Search for the cell housing the specified text and yield its [x, y] center coordinate. 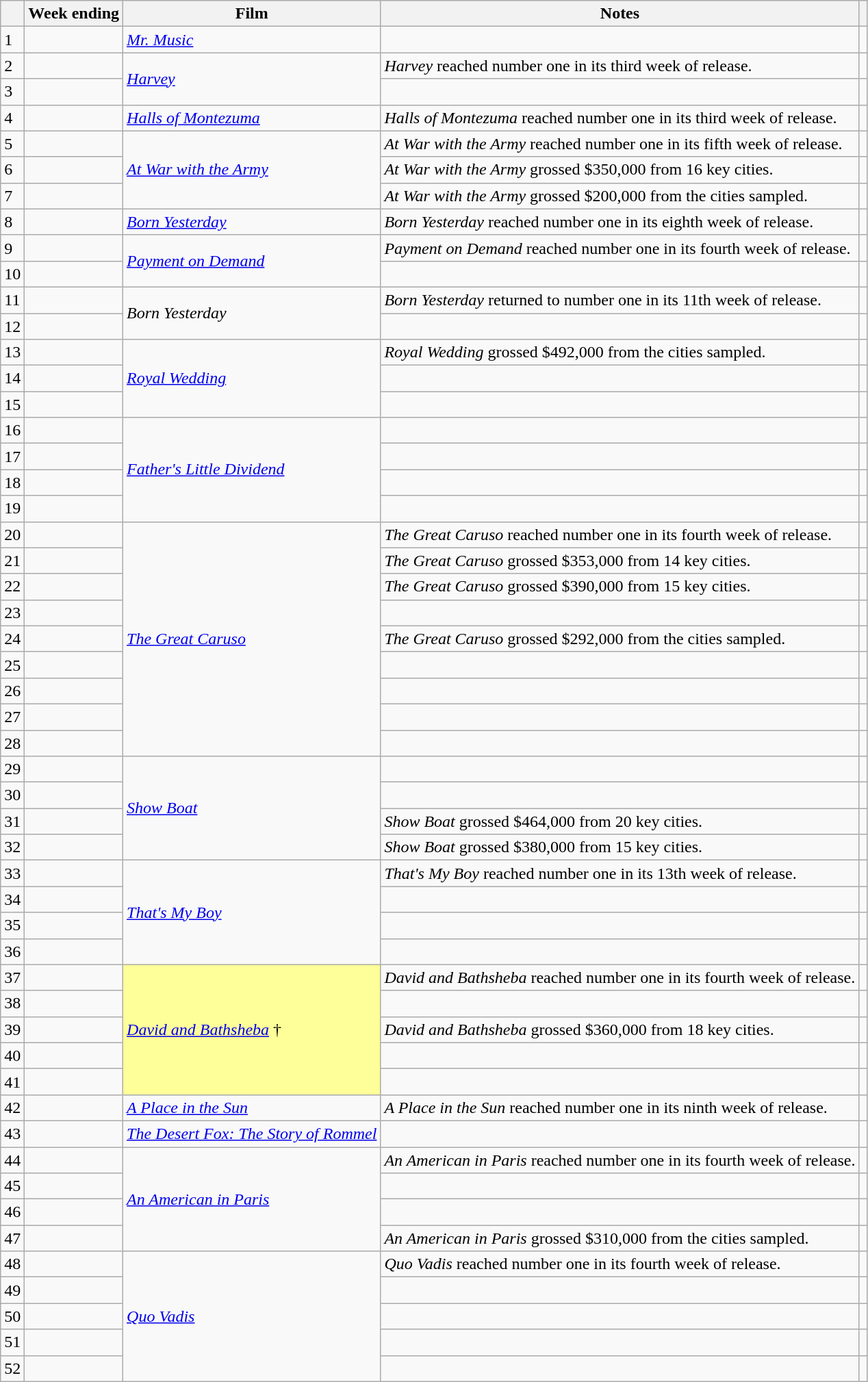
The Desert Fox: The Story of Rommel [252, 1134]
45 [12, 1186]
33 [12, 873]
That's My Boy reached number one in its 13th week of release. [620, 873]
23 [12, 613]
21 [12, 561]
A Place in the Sun reached number one in its ninth week of release. [620, 1108]
The Great Caruso [252, 639]
Notes [620, 14]
The Great Caruso reached number one in its fourth week of release. [620, 535]
16 [12, 431]
Halls of Montezuma reached number one in its third week of release. [620, 118]
The Great Caruso grossed $292,000 from the cities sampled. [620, 639]
Film [252, 14]
19 [12, 509]
13 [12, 353]
Halls of Montezuma [252, 118]
Week ending [74, 14]
35 [12, 925]
50 [12, 1316]
24 [12, 639]
Show Boat [252, 808]
8 [12, 222]
28 [12, 743]
10 [12, 274]
34 [12, 899]
11 [12, 300]
Harvey reached number one in its third week of release. [620, 66]
Royal Wedding [252, 379]
42 [12, 1108]
49 [12, 1290]
41 [12, 1082]
22 [12, 587]
18 [12, 483]
26 [12, 691]
At War with the Army grossed $200,000 from the cities sampled. [620, 196]
15 [12, 405]
52 [12, 1368]
Royal Wedding grossed $492,000 from the cities sampled. [620, 353]
The Great Caruso grossed $353,000 from 14 key cities. [620, 561]
32 [12, 847]
Harvey [252, 79]
39 [12, 1029]
43 [12, 1134]
29 [12, 769]
6 [12, 170]
Quo Vadis reached number one in its fourth week of release. [620, 1264]
46 [12, 1212]
At War with the Army grossed $350,000 from 16 key cities. [620, 170]
A Place in the Sun [252, 1108]
An American in Paris grossed $310,000 from the cities sampled. [620, 1238]
7 [12, 196]
Born Yesterday returned to number one in its 11th week of release. [620, 300]
An American in Paris reached number one in its fourth week of release. [620, 1160]
At War with the Army reached number one in its fifth week of release. [620, 144]
5 [12, 144]
The Great Caruso grossed $390,000 from 15 key cities. [620, 587]
3 [12, 92]
That's My Boy [252, 912]
Father's Little Dividend [252, 470]
2 [12, 66]
Mr. Music [252, 40]
44 [12, 1160]
1 [12, 40]
4 [12, 118]
Quo Vadis [252, 1316]
Show Boat grossed $380,000 from 15 key cities. [620, 847]
Show Boat grossed $464,000 from 20 key cities. [620, 821]
48 [12, 1264]
37 [12, 977]
27 [12, 717]
At War with the Army [252, 170]
Payment on Demand reached number one in its fourth week of release. [620, 248]
12 [12, 327]
25 [12, 665]
An American in Paris [252, 1199]
40 [12, 1055]
David and Bathsheba † [252, 1029]
David and Bathsheba grossed $360,000 from 18 key cities. [620, 1029]
31 [12, 821]
Payment on Demand [252, 261]
30 [12, 795]
51 [12, 1342]
David and Bathsheba reached number one in its fourth week of release. [620, 977]
36 [12, 951]
47 [12, 1238]
17 [12, 457]
14 [12, 379]
20 [12, 535]
9 [12, 248]
Born Yesterday reached number one in its eighth week of release. [620, 222]
38 [12, 1003]
